Output the [X, Y] coordinate of the center of the cell containing the given text.  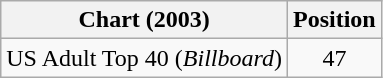
47 [335, 58]
Position [335, 20]
Chart (2003) [144, 20]
US Adult Top 40 (Billboard) [144, 58]
